Detect which cell encompasses the target text, then output its [x, y] center coordinate. 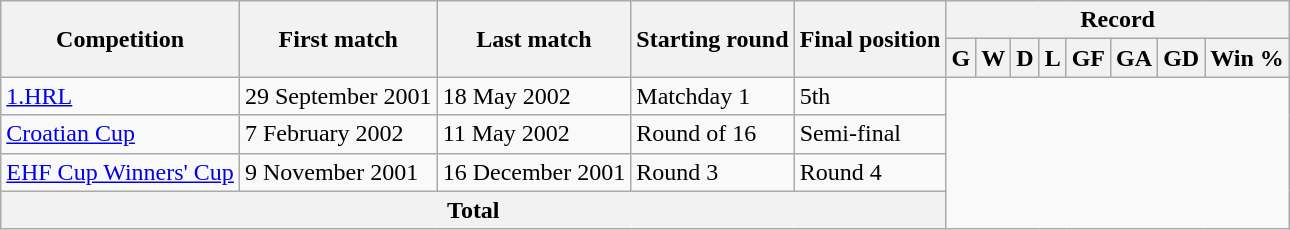
Win % [1248, 58]
Matchday 1 [712, 96]
Final position [870, 39]
Croatian Cup [120, 134]
1.HRL [120, 96]
7 February 2002 [338, 134]
GA [1134, 58]
Last match [534, 39]
16 December 2001 [534, 172]
11 May 2002 [534, 134]
Starting round [712, 39]
L [1052, 58]
GD [1182, 58]
Record [1118, 20]
Round of 16 [712, 134]
Semi-final [870, 134]
Round 4 [870, 172]
18 May 2002 [534, 96]
9 November 2001 [338, 172]
G [961, 58]
W [994, 58]
5th [870, 96]
Competition [120, 39]
Total [474, 210]
29 September 2001 [338, 96]
Round 3 [712, 172]
EHF Cup Winners' Cup [120, 172]
First match [338, 39]
GF [1088, 58]
D [1025, 58]
